Provide the (X, Y) coordinate of the cell's center where the given text is located.  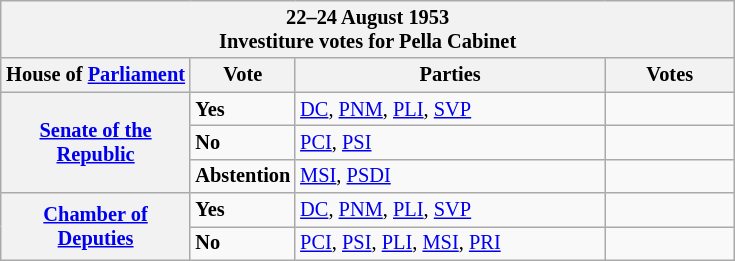
Parties (450, 75)
22–24 August 1953Investiture votes for Pella Cabinet (368, 29)
Abstention (242, 176)
Votes (670, 75)
Vote (242, 75)
PCI, PSI, PLI, MSI, PRI (450, 243)
Chamber of Deputies (96, 226)
MSI, PSDI (450, 176)
PCI, PSI (450, 142)
Senate of the Republic (96, 142)
House of Parliament (96, 75)
